Capture the cell that displays the provided text and extract its (x, y) central coordinate. 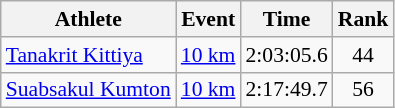
Athlete (88, 19)
Tanakrit Kittiya (88, 55)
44 (364, 55)
2:03:05.6 (286, 55)
2:17:49.7 (286, 90)
Rank (364, 19)
56 (364, 90)
Time (286, 19)
Suabsakul Kumton (88, 90)
Event (208, 19)
